Search for the cell housing the specified text and yield its (x, y) center coordinate. 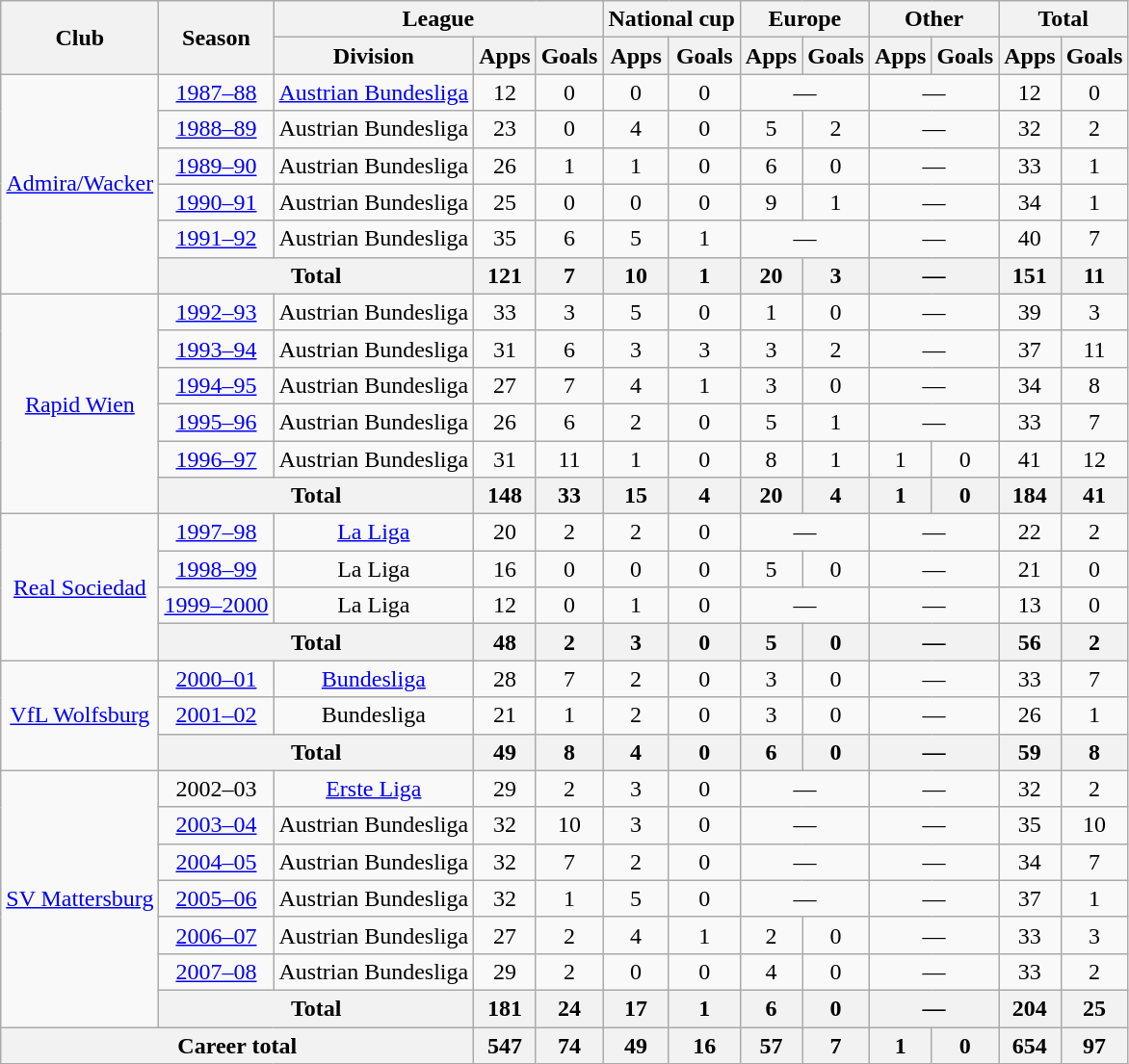
24 (569, 1008)
1991–92 (216, 239)
2005–06 (216, 898)
Admira/Wacker (80, 184)
74 (569, 1045)
Real Sociedad (80, 587)
148 (505, 496)
22 (1030, 532)
17 (636, 1008)
2006–07 (216, 935)
40 (1030, 239)
1997–98 (216, 532)
1993–94 (216, 349)
Europe (804, 19)
1998–99 (216, 569)
Other (933, 19)
15 (636, 496)
204 (1030, 1008)
28 (505, 679)
VfL Wolfsburg (80, 715)
2004–05 (216, 862)
1989–90 (216, 166)
Rapid Wien (80, 403)
1995–96 (216, 422)
184 (1030, 496)
547 (505, 1045)
1990–91 (216, 202)
Club (80, 38)
48 (505, 642)
2002–03 (216, 789)
2003–04 (216, 825)
121 (505, 275)
1987–88 (216, 92)
Career total (237, 1045)
Division (374, 56)
39 (1030, 312)
2001–02 (216, 715)
1994–95 (216, 385)
1996–97 (216, 459)
1988–89 (216, 129)
13 (1030, 606)
654 (1030, 1045)
2007–08 (216, 972)
56 (1030, 642)
181 (505, 1008)
97 (1094, 1045)
23 (505, 129)
151 (1030, 275)
SV Mattersburg (80, 898)
League (438, 19)
1999–2000 (216, 606)
Erste Liga (374, 789)
Season (216, 38)
9 (771, 202)
National cup (671, 19)
57 (771, 1045)
59 (1030, 752)
1992–93 (216, 312)
2000–01 (216, 679)
